Find where the given text appears and provide that cell's center as [X, Y] coordinate. 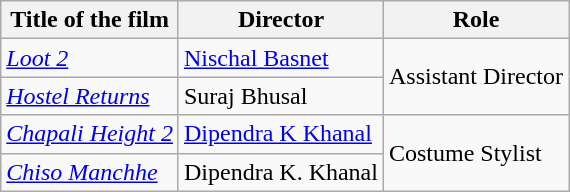
Director [280, 20]
Costume Stylist [476, 153]
Chapali Height 2 [90, 134]
Nischal Basnet [280, 58]
Suraj Bhusal [280, 96]
Chiso Manchhe [90, 172]
Title of the film [90, 20]
Loot 2 [90, 58]
Assistant Director [476, 77]
Dipendra K Khanal [280, 134]
Hostel Returns [90, 96]
Dipendra K. Khanal [280, 172]
Role [476, 20]
